Provide the (x, y) coordinate of the cell's center where the given text is located.  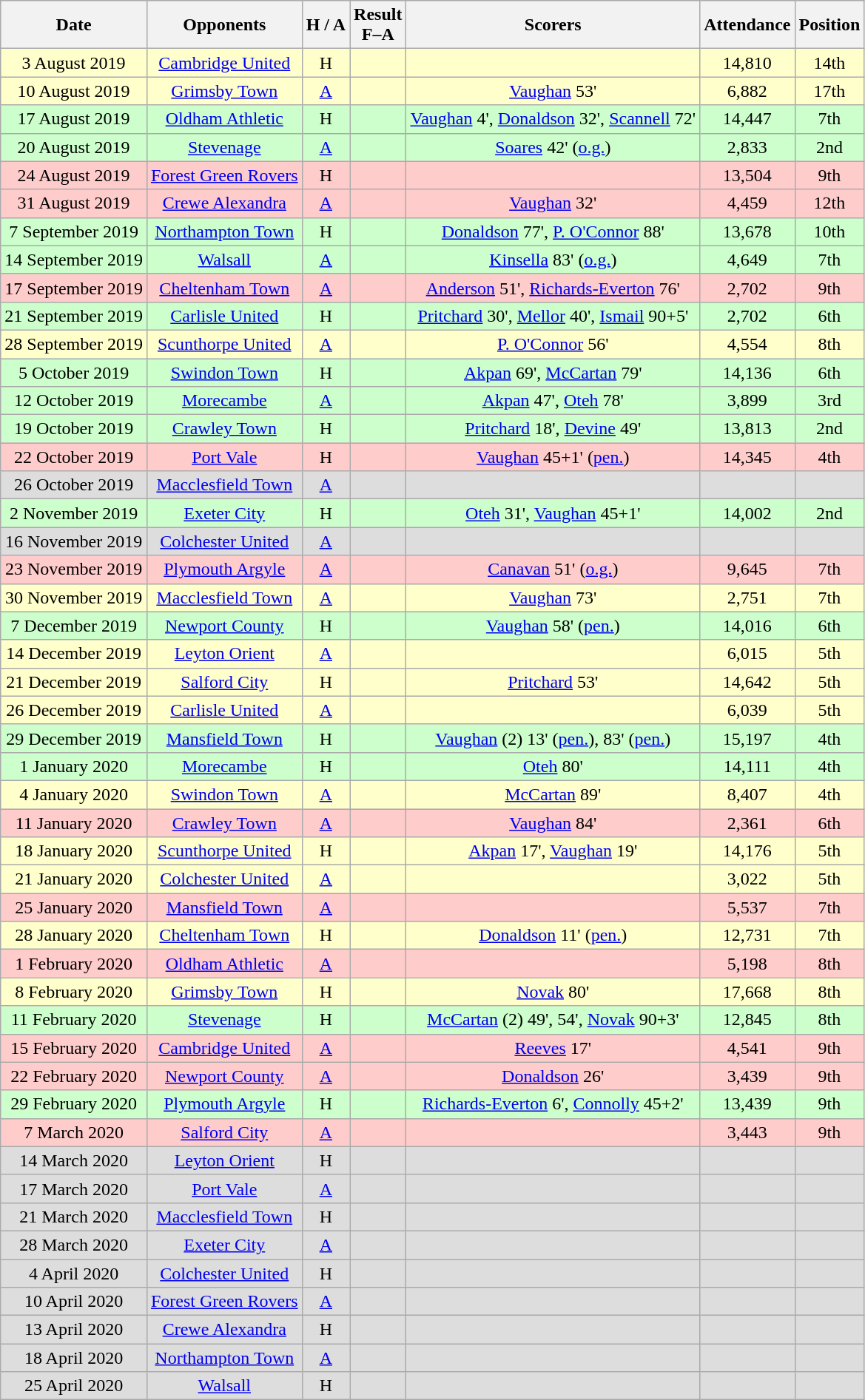
14,447 (747, 119)
28 September 2019 (74, 344)
16 November 2019 (74, 541)
22 February 2020 (74, 1076)
29 December 2019 (74, 738)
Attendance (747, 25)
4,649 (747, 260)
3,899 (747, 401)
Soares 42' (o.g.) (553, 147)
Reeves 17' (553, 1048)
28 January 2020 (74, 936)
7 September 2019 (74, 231)
3rd (829, 401)
29 February 2020 (74, 1104)
14,176 (747, 851)
14,345 (747, 457)
Pritchard 53' (553, 682)
14,136 (747, 372)
25 April 2020 (74, 1386)
3,439 (747, 1076)
Pritchard 30', Mellor 40', Ismail 90+5' (553, 316)
Oteh 31', Vaughan 45+1' (553, 513)
14,642 (747, 682)
Opponents (224, 25)
17 August 2019 (74, 119)
Vaughan 58' (pen.) (553, 626)
Vaughan 53' (553, 91)
26 December 2019 (74, 710)
5,198 (747, 964)
14 September 2019 (74, 260)
13,813 (747, 429)
McCartan 89' (553, 794)
Vaughan 84' (553, 823)
Donaldson 77', P. O'Connor 88' (553, 231)
Pritchard 18', Devine 49' (553, 429)
20 August 2019 (74, 147)
10 August 2019 (74, 91)
Date (74, 25)
1 February 2020 (74, 964)
3,022 (747, 879)
ResultF–A (378, 25)
Scorers (553, 25)
McCartan (2) 49', 54', Novak 90+3' (553, 1020)
18 January 2020 (74, 851)
26 October 2019 (74, 485)
6,882 (747, 91)
13 April 2020 (74, 1330)
2,751 (747, 598)
Akpan 17', Vaughan 19' (553, 851)
7 December 2019 (74, 626)
1 January 2020 (74, 766)
14,111 (747, 766)
25 January 2020 (74, 907)
Novak 80' (553, 992)
31 August 2019 (74, 203)
12,731 (747, 936)
Anderson 51', Richards-Everton 76' (553, 288)
23 November 2019 (74, 569)
14 March 2020 (74, 1160)
10 April 2020 (74, 1302)
24 August 2019 (74, 175)
19 October 2019 (74, 429)
14,016 (747, 626)
13,678 (747, 231)
7 March 2020 (74, 1132)
11 February 2020 (74, 1020)
Canavan 51' (o.g.) (553, 569)
Donaldson 11' (pen.) (553, 936)
13,504 (747, 175)
4,554 (747, 344)
21 March 2020 (74, 1217)
Vaughan 73' (553, 598)
Akpan 47', Oteh 78' (553, 401)
21 December 2019 (74, 682)
5 October 2019 (74, 372)
17th (829, 91)
30 November 2019 (74, 598)
15 February 2020 (74, 1048)
Kinsella 83' (o.g.) (553, 260)
11 January 2020 (74, 823)
Richards-Everton 6', Connolly 45+2' (553, 1104)
4,541 (747, 1048)
9,645 (747, 569)
13,439 (747, 1104)
Oteh 80' (553, 766)
Vaughan 45+1' (pen.) (553, 457)
3 August 2019 (74, 63)
21 September 2019 (74, 316)
17,668 (747, 992)
2,361 (747, 823)
3,443 (747, 1132)
6,039 (747, 710)
22 October 2019 (74, 457)
21 January 2020 (74, 879)
15,197 (747, 738)
12 October 2019 (74, 401)
6,015 (747, 654)
5,537 (747, 907)
Akpan 69', McCartan 79' (553, 372)
Vaughan (2) 13' (pen.), 83' (pen.) (553, 738)
4,459 (747, 203)
2 November 2019 (74, 513)
8 February 2020 (74, 992)
4 April 2020 (74, 1273)
Donaldson 26' (553, 1076)
H / A (326, 25)
P. O'Connor 56' (553, 344)
28 March 2020 (74, 1245)
14th (829, 63)
12,845 (747, 1020)
17 September 2019 (74, 288)
18 April 2020 (74, 1358)
Position (829, 25)
Vaughan 32' (553, 203)
4 January 2020 (74, 794)
2,833 (747, 147)
10th (829, 231)
14,810 (747, 63)
12th (829, 203)
Vaughan 4', Donaldson 32', Scannell 72' (553, 119)
17 March 2020 (74, 1188)
14 December 2019 (74, 654)
14,002 (747, 513)
8,407 (747, 794)
